Detect which cell encompasses the target text, then output its (x, y) center coordinate. 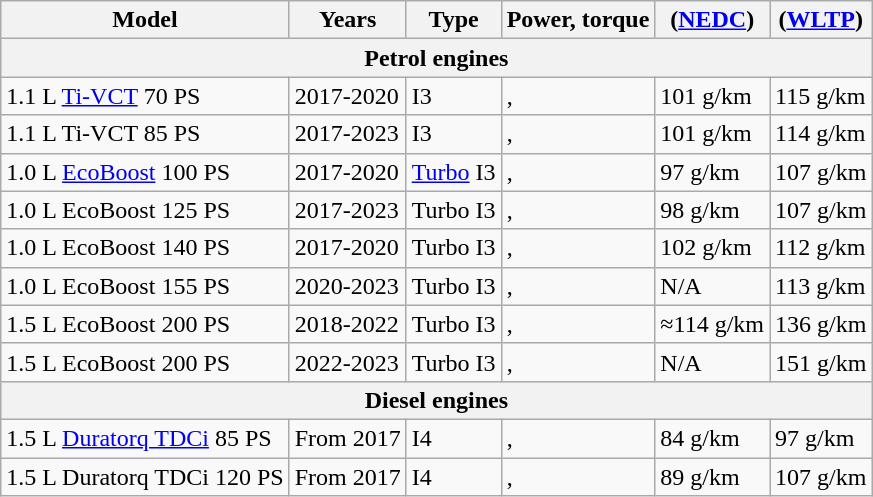
(NEDC) (712, 20)
1.0 L EcoBoost 100 PS (145, 172)
115 g/km (821, 96)
Diesel engines (436, 400)
(WLTP) (821, 20)
1.5 L Duratorq TDCi 120 PS (145, 477)
89 g/km (712, 477)
114 g/km (821, 134)
1.0 L EcoBoost 125 PS (145, 210)
1.5 L Duratorq TDCi 85 PS (145, 438)
2020-2023 (348, 286)
2022-2023 (348, 362)
1.1 L Ti-VCT 70 PS (145, 96)
98 g/km (712, 210)
113 g/km (821, 286)
84 g/km (712, 438)
≈114 g/km (712, 324)
Petrol engines (436, 58)
Years (348, 20)
Type (454, 20)
Model (145, 20)
102 g/km (712, 248)
151 g/km (821, 362)
136 g/km (821, 324)
Power, torque (578, 20)
112 g/km (821, 248)
2018-2022 (348, 324)
1.1 L Ti-VCT 85 PS (145, 134)
1.0 L EcoBoost 155 PS (145, 286)
1.0 L EcoBoost 140 PS (145, 248)
